From the cell containing the given text, extract its center point as [X, Y] coordinate. 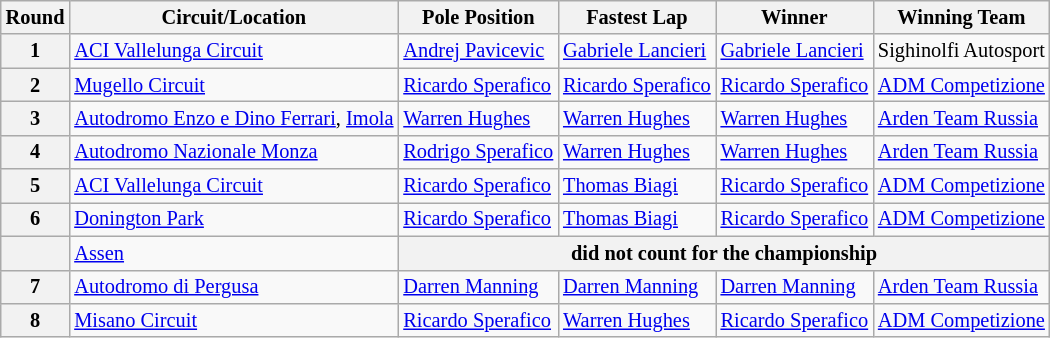
Donington Park [234, 219]
Fastest Lap [636, 17]
Andrej Pavicevic [478, 51]
Round [36, 17]
4 [36, 152]
Mugello Circuit [234, 85]
7 [36, 287]
Winner [794, 17]
Sighinolfi Autosport [962, 51]
Pole Position [478, 17]
Assen [234, 253]
Circuit/Location [234, 17]
2 [36, 85]
Autodromo Nazionale Monza [234, 152]
8 [36, 320]
Autodromo Enzo e Dino Ferrari, Imola [234, 118]
1 [36, 51]
Winning Team [962, 17]
3 [36, 118]
Misano Circuit [234, 320]
6 [36, 219]
Autodromo di Pergusa [234, 287]
did not count for the championship [724, 253]
5 [36, 186]
Rodrigo Sperafico [478, 152]
